Provide the (x, y) coordinate of the cell's center where the given text is located.  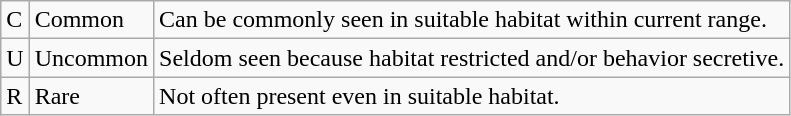
C (15, 20)
U (15, 58)
Common (91, 20)
Seldom seen because habitat restricted and/or behavior secretive. (472, 58)
Not often present even in suitable habitat. (472, 96)
Uncommon (91, 58)
R (15, 96)
Rare (91, 96)
Can be commonly seen in suitable habitat within current range. (472, 20)
